Search for the cell housing the specified text and yield its [X, Y] center coordinate. 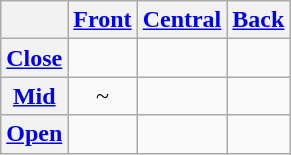
Mid [34, 96]
Back [258, 20]
Central [182, 20]
Open [34, 134]
Close [34, 58]
Front [102, 20]
~ [102, 96]
